Detect which cell encompasses the target text, then output its (x, y) center coordinate. 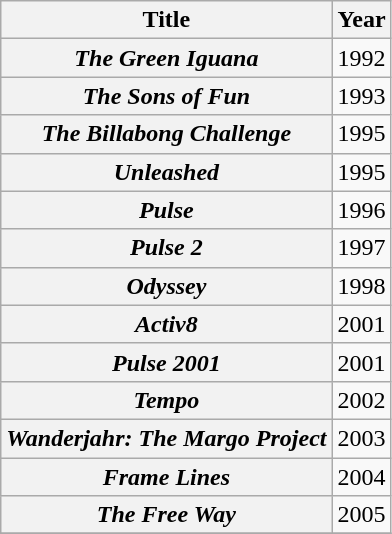
2003 (362, 438)
Title (166, 20)
Wanderjahr: The Margo Project (166, 438)
1993 (362, 96)
The Billabong Challenge (166, 134)
The Green Iguana (166, 58)
1998 (362, 286)
Pulse (166, 210)
The Free Way (166, 515)
1996 (362, 210)
2005 (362, 515)
1997 (362, 248)
The Sons of Fun (166, 96)
Unleashed (166, 172)
Frame Lines (166, 477)
Pulse 2 (166, 248)
Pulse 2001 (166, 362)
Activ8 (166, 324)
Tempo (166, 400)
Year (362, 20)
2002 (362, 400)
2004 (362, 477)
1992 (362, 58)
Odyssey (166, 286)
